Return the [x, y] coordinate for the center point of the cell that contains the specified text.  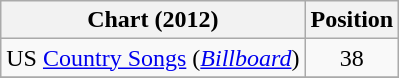
Chart (2012) [153, 20]
38 [352, 58]
US Country Songs (Billboard) [153, 58]
Position [352, 20]
